Determine the (x, y) coordinate at the center of the cell enclosing the given text.  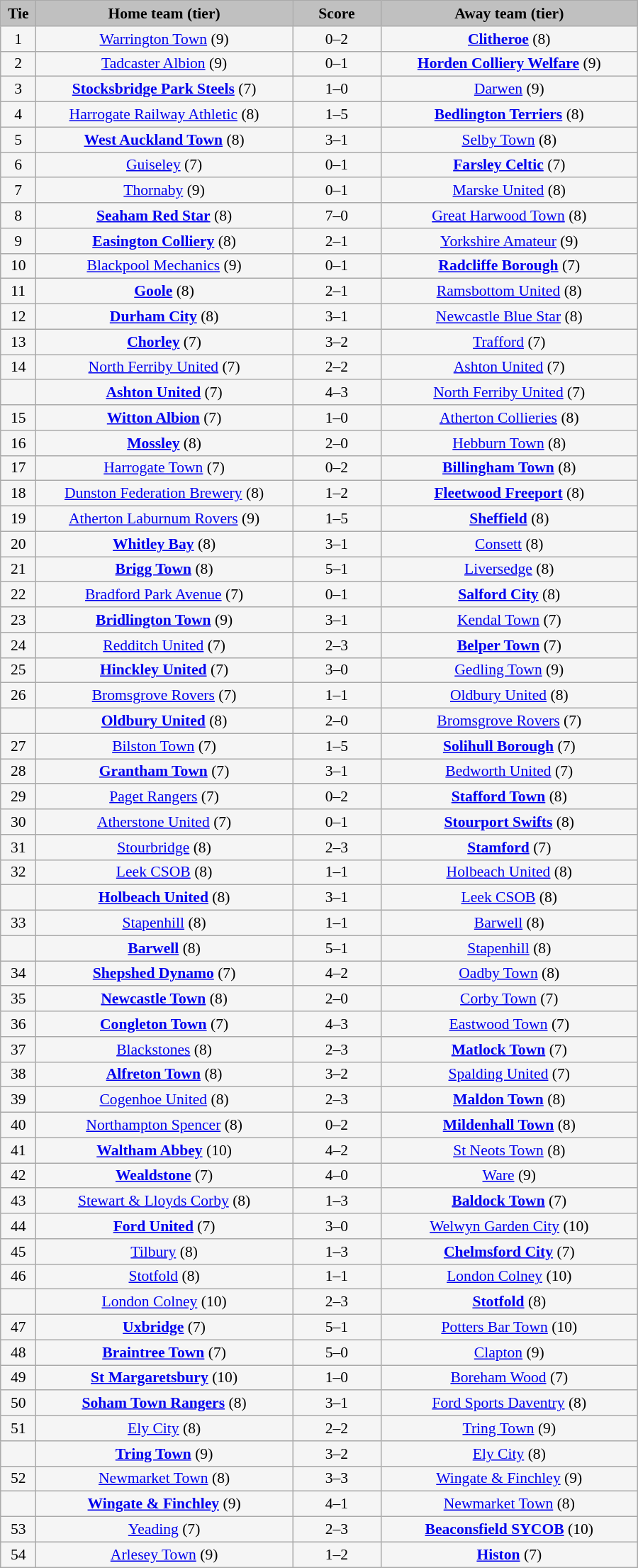
Tadcaster Albion (9) (164, 64)
41 (18, 1150)
St Neots Town (8) (509, 1150)
30 (18, 822)
Histon (7) (509, 1555)
46 (18, 1277)
3–3 (337, 1479)
Welwyn Garden City (10) (509, 1226)
29 (18, 797)
Tilbury (8) (164, 1252)
7–0 (337, 216)
Stourport Swifts (8) (509, 822)
Stewart & Lloyds Corby (8) (164, 1201)
22 (18, 595)
Brigg Town (8) (164, 569)
Sheffield (8) (509, 519)
Whitley Bay (8) (164, 544)
Easington Colliery (8) (164, 241)
Warrington Town (9) (164, 39)
Atherstone United (7) (164, 822)
47 (18, 1328)
Arlesey Town (9) (164, 1555)
Chorley (7) (164, 342)
Hebburn Town (8) (509, 443)
Stourbridge (8) (164, 847)
Alfreton Town (8) (164, 1074)
26 (18, 696)
32 (18, 872)
Redditch United (7) (164, 645)
8 (18, 216)
Spalding United (7) (509, 1074)
17 (18, 468)
Waltham Abbey (10) (164, 1150)
5 (18, 140)
43 (18, 1201)
48 (18, 1352)
Tie (18, 13)
Liversedge (8) (509, 569)
31 (18, 847)
6 (18, 165)
Consett (8) (509, 544)
Clitheroe (8) (509, 39)
5–0 (337, 1352)
42 (18, 1176)
Away team (tier) (509, 13)
Uxbridge (7) (164, 1328)
24 (18, 645)
Hinckley United (7) (164, 670)
54 (18, 1555)
Durham City (8) (164, 317)
Ford Sports Daventry (8) (509, 1403)
Braintree Town (7) (164, 1352)
Atherton Collieries (8) (509, 418)
25 (18, 670)
Harrogate Town (7) (164, 468)
Selby Town (8) (509, 140)
Boreham Wood (7) (509, 1378)
45 (18, 1252)
35 (18, 999)
Witton Albion (7) (164, 418)
44 (18, 1226)
Mossley (8) (164, 443)
Soham Town Rangers (8) (164, 1403)
Ware (9) (509, 1176)
Bedlington Terriers (8) (509, 115)
Atherton Laburnum Rovers (9) (164, 519)
Blackpool Mechanics (9) (164, 266)
1 (18, 39)
15 (18, 418)
20 (18, 544)
St Margaretsbury (10) (164, 1378)
28 (18, 772)
9 (18, 241)
18 (18, 494)
Bridlington Town (9) (164, 620)
Belper Town (7) (509, 645)
Ramsbottom United (8) (509, 291)
3 (18, 89)
Ford United (7) (164, 1226)
2 (18, 64)
37 (18, 1050)
Eastwood Town (7) (509, 1024)
Wealdstone (7) (164, 1176)
Goole (8) (164, 291)
40 (18, 1125)
Billingham Town (8) (509, 468)
Oadby Town (8) (509, 974)
Bradford Park Avenue (7) (164, 595)
11 (18, 291)
14 (18, 367)
Salford City (8) (509, 595)
7 (18, 191)
Blackstones (8) (164, 1050)
West Auckland Town (8) (164, 140)
19 (18, 519)
16 (18, 443)
Newcastle Blue Star (8) (509, 317)
Northampton Spencer (8) (164, 1125)
Shepshed Dynamo (7) (164, 974)
50 (18, 1403)
38 (18, 1074)
Baldock Town (7) (509, 1201)
Dunston Federation Brewery (8) (164, 494)
Solihull Borough (7) (509, 746)
Stocksbridge Park Steels (7) (164, 89)
Cogenhoe United (8) (164, 1100)
Gedling Town (9) (509, 670)
Marske United (8) (509, 191)
Mildenhall Town (8) (509, 1125)
4–0 (337, 1176)
Trafford (7) (509, 342)
Fleetwood Freeport (8) (509, 494)
53 (18, 1530)
Paget Rangers (7) (164, 797)
Radcliffe Borough (7) (509, 266)
Farsley Celtic (7) (509, 165)
Stamford (7) (509, 847)
Home team (tier) (164, 13)
10 (18, 266)
39 (18, 1100)
Thornaby (9) (164, 191)
Harrogate Railway Athletic (8) (164, 115)
51 (18, 1428)
Yeading (7) (164, 1530)
21 (18, 569)
Horden Colliery Welfare (9) (509, 64)
Beaconsfield SYCOB (10) (509, 1530)
49 (18, 1378)
33 (18, 923)
Chelmsford City (7) (509, 1252)
Stafford Town (8) (509, 797)
4–1 (337, 1504)
Potters Bar Town (10) (509, 1328)
13 (18, 342)
Kendal Town (7) (509, 620)
Newcastle Town (8) (164, 999)
Clapton (9) (509, 1352)
12 (18, 317)
Bedworth United (7) (509, 772)
36 (18, 1024)
27 (18, 746)
Yorkshire Amateur (9) (509, 241)
23 (18, 620)
Grantham Town (7) (164, 772)
Corby Town (7) (509, 999)
Seaham Red Star (8) (164, 216)
Bilston Town (7) (164, 746)
Matlock Town (7) (509, 1050)
Maldon Town (8) (509, 1100)
Score (337, 13)
4 (18, 115)
Congleton Town (7) (164, 1024)
52 (18, 1479)
Great Harwood Town (8) (509, 216)
34 (18, 974)
Guiseley (7) (164, 165)
Darwen (9) (509, 89)
